Identify which cell holds the provided text, then report its (x, y) central coordinate. 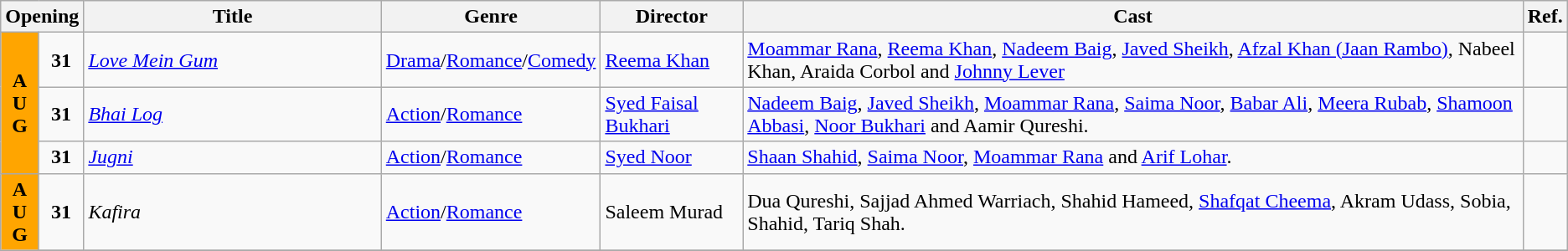
Ref. (1545, 17)
Love Mein Gum (233, 60)
Saleem Murad (672, 212)
Title (233, 17)
Director (672, 17)
Opening (42, 17)
Moammar Rana, Reema Khan, Nadeem Baig, Javed Sheikh, Afzal Khan (Jaan Rambo), Nabeel Khan, Araida Corbol and Johnny Lever (1132, 60)
Cast (1132, 17)
Jugni (233, 157)
Genre (491, 17)
Shaan Shahid, Saima Noor, Moammar Rana and Arif Lohar. (1132, 157)
Kafira (233, 212)
Reema Khan (672, 60)
Drama/Romance/Comedy (491, 60)
Dua Qureshi, Sajjad Ahmed Warriach, Shahid Hameed, Shafqat Cheema, Akram Udass, Sobia, Shahid, Tariq Shah. (1132, 212)
Bhai Log (233, 114)
Syed Faisal Bukhari (672, 114)
Syed Noor (672, 157)
Nadeem Baig, Javed Sheikh, Moammar Rana, Saima Noor, Babar Ali, Meera Rubab, Shamoon Abbasi, Noor Bukhari and Aamir Qureshi. (1132, 114)
